Provide the [x, y] coordinate of the cell's center where the given text is located.  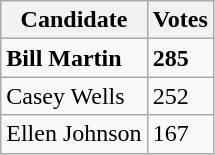
Ellen Johnson [74, 134]
Votes [180, 20]
252 [180, 96]
Bill Martin [74, 58]
Candidate [74, 20]
Casey Wells [74, 96]
167 [180, 134]
285 [180, 58]
